Provide the (x, y) coordinate of the cell's center where the given text is located.  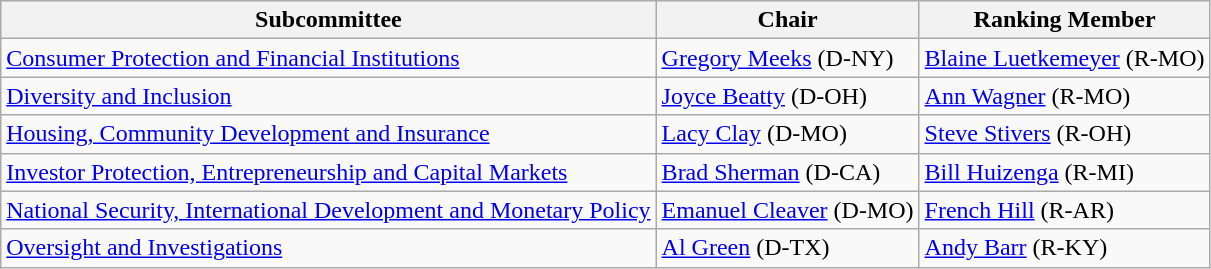
Al Green (D-TX) (788, 248)
Andy Barr (R-KY) (1064, 248)
Investor Protection, Entrepreneurship and Capital Markets (328, 172)
Steve Stivers (R-OH) (1064, 134)
Joyce Beatty (D-OH) (788, 96)
Consumer Protection and Financial Institutions (328, 58)
Emanuel Cleaver (D-MO) (788, 210)
Subcommittee (328, 20)
Oversight and Investigations (328, 248)
Bill Huizenga (R-MI) (1064, 172)
French Hill (R-AR) (1064, 210)
Blaine Luetkemeyer (R-MO) (1064, 58)
Gregory Meeks (D-NY) (788, 58)
Diversity and Inclusion (328, 96)
Chair (788, 20)
Brad Sherman (D-CA) (788, 172)
Housing, Community Development and Insurance (328, 134)
National Security, International Development and Monetary Policy (328, 210)
Lacy Clay (D-MO) (788, 134)
Ann Wagner (R-MO) (1064, 96)
Ranking Member (1064, 20)
